Detect which cell encompasses the target text, then output its (X, Y) center coordinate. 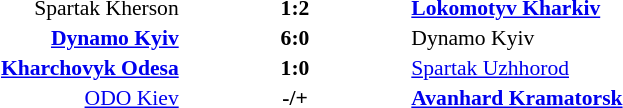
1:0 (296, 68)
6:0 (296, 38)
